Identify which cell holds the provided text, then report its (x, y) central coordinate. 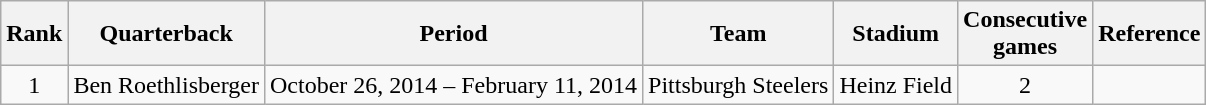
October 26, 2014 – February 11, 2014 (453, 85)
Period (453, 34)
Heinz Field (896, 85)
Quarterback (166, 34)
Team (738, 34)
Reference (1150, 34)
1 (34, 85)
Pittsburgh Steelers (738, 85)
Ben Roethlisberger (166, 85)
2 (1026, 85)
Rank (34, 34)
Stadium (896, 34)
Consecutivegames (1026, 34)
